Return [X, Y] of the center of cell containing provided text 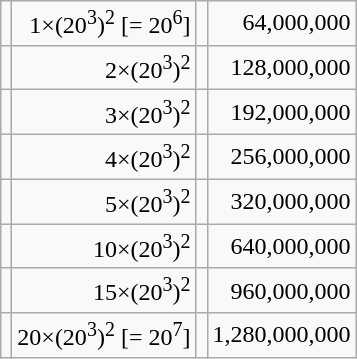
960,000,000 [282, 290]
640,000,000 [282, 246]
3×(203)2 [104, 112]
20×(203)2 [= 207] [104, 336]
5×(203)2 [104, 202]
128,000,000 [282, 68]
2×(203)2 [104, 68]
256,000,000 [282, 156]
192,000,000 [282, 112]
1,280,000,000 [282, 336]
15×(203)2 [104, 290]
64,000,000 [282, 24]
4×(203)2 [104, 156]
10×(203)2 [104, 246]
320,000,000 [282, 202]
1×(203)2 [= 206] [104, 24]
